Search for the cell housing the specified text and yield its [x, y] center coordinate. 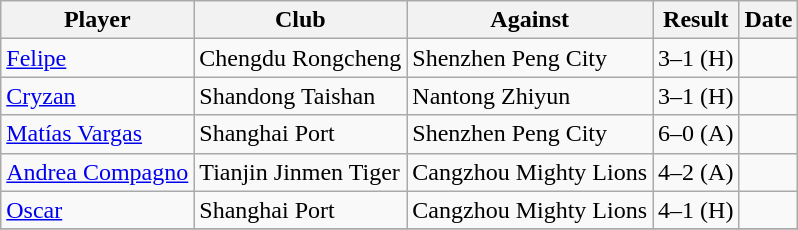
Cryzan [98, 96]
4–1 (H) [696, 210]
Result [696, 20]
Andrea Compagno [98, 172]
Oscar [98, 210]
Club [300, 20]
Felipe [98, 58]
Chengdu Rongcheng [300, 58]
Date [768, 20]
Tianjin Jinmen Tiger [300, 172]
Against [530, 20]
Matías Vargas [98, 134]
Shandong Taishan [300, 96]
Nantong Zhiyun [530, 96]
Player [98, 20]
6–0 (A) [696, 134]
4–2 (A) [696, 172]
